Output the [x, y] coordinate of the center of the cell containing the given text.  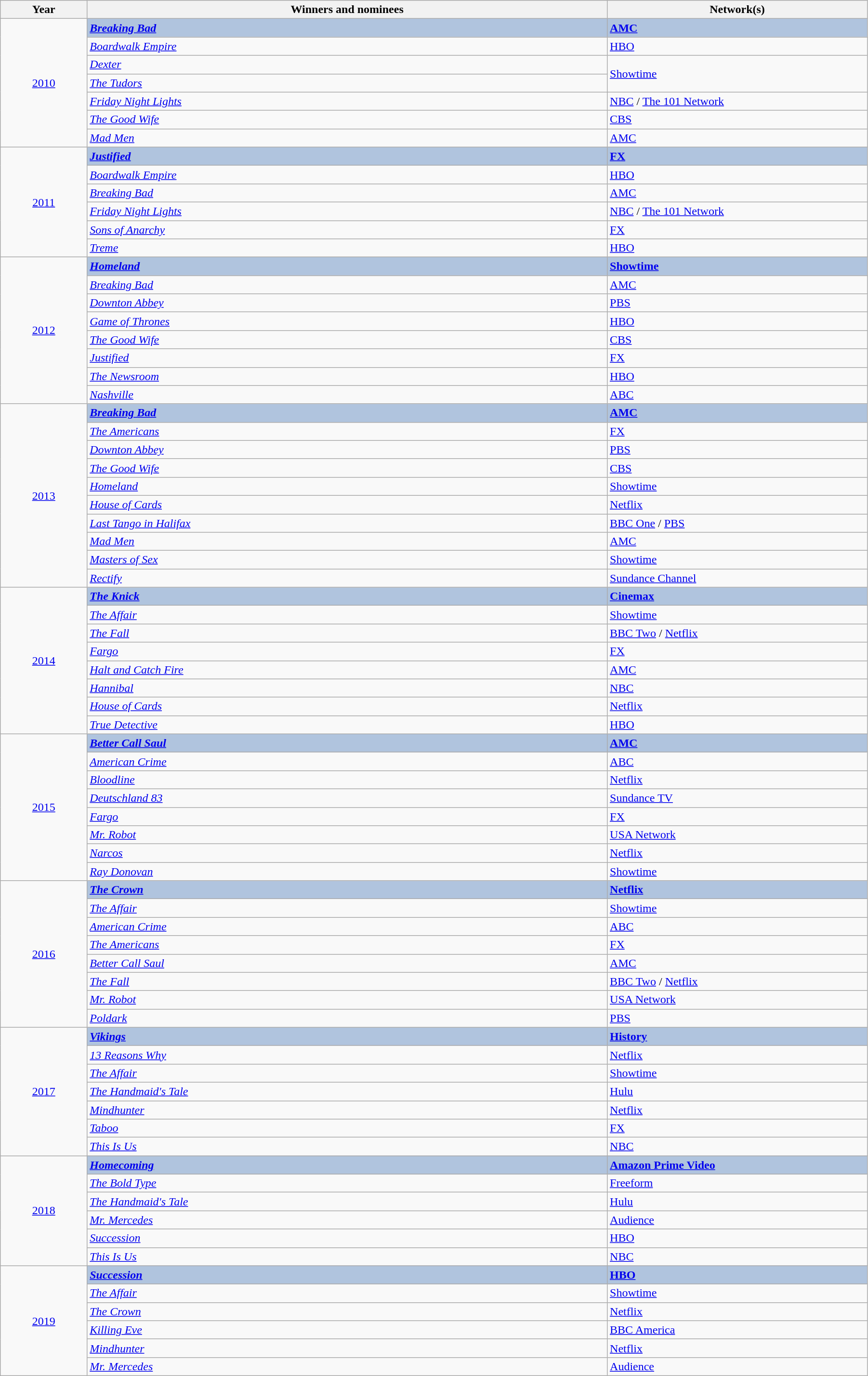
Sundance TV [737, 798]
Taboo [347, 1128]
BBC America [737, 1330]
Homecoming [347, 1165]
The Knick [347, 596]
Vikings [347, 1036]
Last Tango in Halifax [347, 523]
The Tudors [347, 83]
History [737, 1036]
BBC One / PBS [737, 523]
2017 [44, 1091]
Masters of Sex [347, 560]
True Detective [347, 725]
Game of Thrones [347, 321]
Killing Eve [347, 1330]
2012 [44, 331]
2019 [44, 1321]
The Newsroom [347, 376]
2014 [44, 661]
Halt and Catch Fire [347, 670]
2010 [44, 83]
Rectify [347, 578]
Sundance Channel [737, 578]
Freeform [737, 1183]
13 Reasons Why [347, 1055]
Amazon Prime Video [737, 1165]
Ray Donovan [347, 872]
The Bold Type [347, 1183]
2011 [44, 202]
Hannibal [347, 688]
Year [44, 10]
Narcos [347, 853]
Sons of Anarchy [347, 230]
Cinemax [737, 596]
Nashville [347, 395]
2013 [44, 495]
2015 [44, 807]
Winners and nominees [347, 10]
2018 [44, 1211]
Poldark [347, 1018]
Bloodline [347, 780]
Network(s) [737, 10]
2016 [44, 954]
Dexter [347, 65]
Treme [347, 248]
Deutschland 83 [347, 798]
